Return [x, y] of the center of cell containing provided text 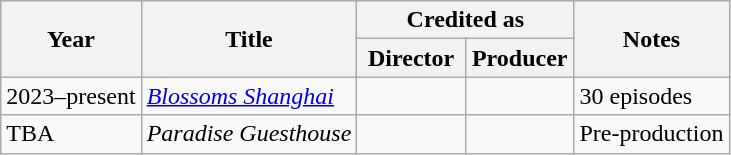
Blossoms Shanghai [249, 96]
Paradise Guesthouse [249, 134]
Title [249, 39]
Producer [520, 58]
30 episodes [652, 96]
Year [71, 39]
Pre-production [652, 134]
2023–present [71, 96]
Notes [652, 39]
Credited as [466, 20]
TBA [71, 134]
Director [412, 58]
